Detect which cell encompasses the target text, then output its (X, Y) center coordinate. 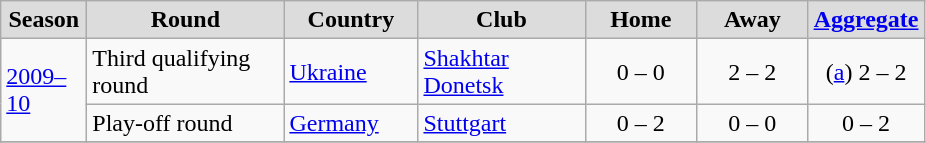
Germany (351, 123)
2 – 2 (753, 72)
Season (44, 20)
Aggregate (866, 20)
Away (753, 20)
2009–10 (44, 90)
Club (502, 20)
Stuttgart (502, 123)
Country (351, 20)
Ukraine (351, 72)
Play-off round (186, 123)
(a) 2 – 2 (866, 72)
Third qualifying round (186, 72)
Round (186, 20)
Shakhtar Donetsk (502, 72)
Home (641, 20)
